For the text-containing cell, return its midpoint in (X, Y) coordinate format. 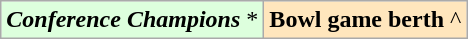
Bowl game berth ^ (366, 20)
Conference Champions * (132, 20)
